From the cell containing the given text, extract its center point as [x, y] coordinate. 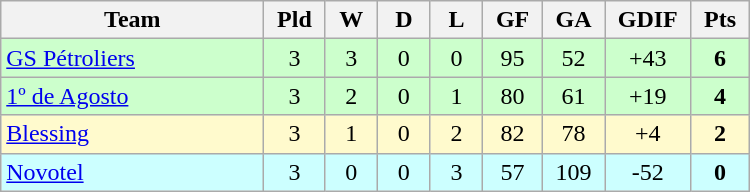
GS Pétroliers [132, 58]
Pld [294, 20]
+43 [648, 58]
80 [513, 96]
109 [573, 172]
GF [513, 20]
4 [720, 96]
52 [573, 58]
+4 [648, 134]
1º de Agosto [132, 96]
78 [573, 134]
Team [132, 20]
6 [720, 58]
GDIF [648, 20]
L [456, 20]
GA [573, 20]
-52 [648, 172]
Pts [720, 20]
Novotel [132, 172]
57 [513, 172]
D [404, 20]
61 [573, 96]
95 [513, 58]
Blessing [132, 134]
+19 [648, 96]
W [352, 20]
82 [513, 134]
